Provide the [x, y] coordinate of the cell's center where the given text is located.  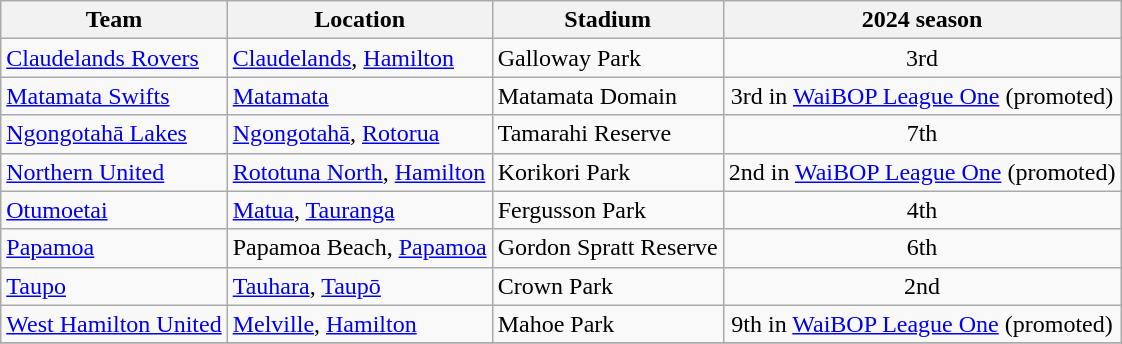
3rd [922, 58]
2024 season [922, 20]
4th [922, 210]
West Hamilton United [114, 324]
Team [114, 20]
6th [922, 248]
Papamoa Beach, Papamoa [360, 248]
Matamata [360, 96]
Korikori Park [608, 172]
Otumoetai [114, 210]
Gordon Spratt Reserve [608, 248]
Ngongotahā Lakes [114, 134]
Tamarahi Reserve [608, 134]
Tauhara, Taupō [360, 286]
Claudelands Rovers [114, 58]
Mahoe Park [608, 324]
Fergusson Park [608, 210]
Matamata Domain [608, 96]
Stadium [608, 20]
Matua, Tauranga [360, 210]
Ngongotahā, Rotorua [360, 134]
Location [360, 20]
Taupo [114, 286]
Galloway Park [608, 58]
2nd [922, 286]
Northern United [114, 172]
Melville, Hamilton [360, 324]
2nd in WaiBOP League One (promoted) [922, 172]
Rototuna North, Hamilton [360, 172]
Claudelands, Hamilton [360, 58]
3rd in WaiBOP League One (promoted) [922, 96]
Papamoa [114, 248]
9th in WaiBOP League One (promoted) [922, 324]
Crown Park [608, 286]
Matamata Swifts [114, 96]
7th [922, 134]
